Extract the (x, y) coordinate from the center of the cell holding the provided text.  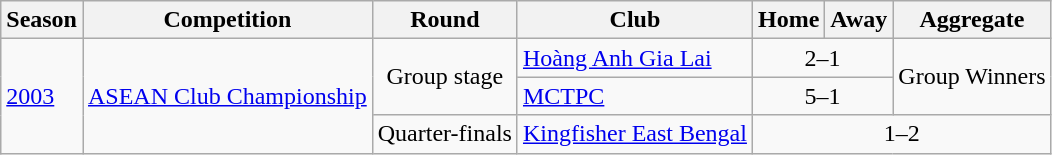
Club (634, 20)
Group Winners (972, 77)
Competition (227, 20)
MCTPC (634, 96)
Season (42, 20)
Away (859, 20)
Aggregate (972, 20)
ASEAN Club Championship (227, 96)
Home (788, 20)
Kingfisher East Bengal (634, 134)
5–1 (822, 96)
2–1 (822, 58)
Hoàng Anh Gia Lai (634, 58)
1–2 (902, 134)
Group stage (444, 77)
Quarter-finals (444, 134)
2003 (42, 96)
Round (444, 20)
